Extract the [x, y] coordinate from the center of the cell holding the provided text.  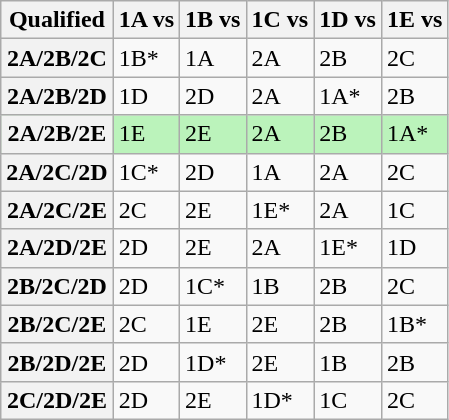
1B vs [213, 20]
2B/2C/2E [57, 324]
1D vs [348, 20]
1A vs [146, 20]
2B/2D/2E [57, 362]
2A/2B/2C [57, 58]
1C vs [280, 20]
2A/2D/2E [57, 248]
2C/2D/2E [57, 400]
2A/2B/2D [57, 96]
Qualified [57, 20]
2B/2C/2D [57, 286]
1E vs [414, 20]
2A/2C/2D [57, 172]
2A/2B/2E [57, 134]
2A/2C/2E [57, 210]
